Return the (X, Y) coordinate for the center point of the cell that contains the specified text.  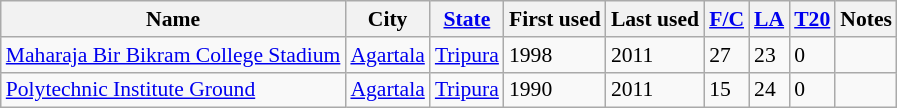
First used (555, 19)
23 (769, 55)
1998 (555, 55)
LA (769, 19)
T20 (812, 19)
27 (726, 55)
Polytechnic Institute Ground (174, 90)
Name (174, 19)
24 (769, 90)
15 (726, 90)
State (467, 19)
F/C (726, 19)
1990 (555, 90)
City (387, 19)
Last used (655, 19)
Maharaja Bir Bikram College Stadium (174, 55)
Notes (866, 19)
